Pinpoint the cell where the given text exists, returning its (X, Y) midpoint coordinate. 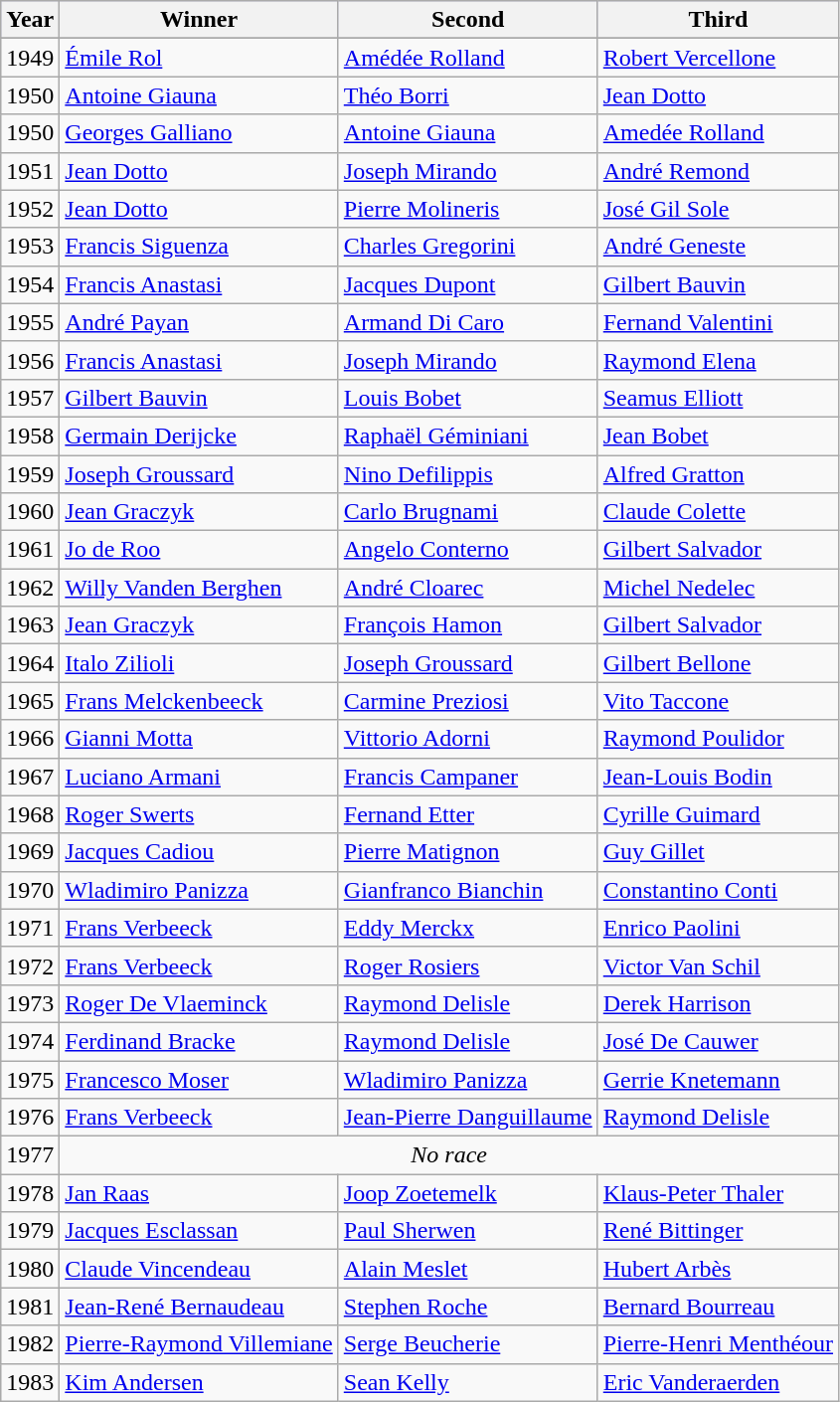
Francis Siguenza (199, 247)
1963 (30, 625)
Francis Campaner (467, 777)
1980 (30, 1269)
1970 (30, 890)
1976 (30, 1118)
Bernard Bourreau (718, 1307)
1972 (30, 965)
1982 (30, 1344)
Francesco Moser (199, 1079)
Alain Meslet (467, 1269)
Gilbert Bellone (718, 663)
1979 (30, 1231)
André Geneste (718, 247)
Klaus-Peter Thaler (718, 1193)
Jacques Esclassan (199, 1231)
Paul Sherwen (467, 1231)
1954 (30, 284)
1959 (30, 474)
Pierre Matignon (467, 852)
1974 (30, 1041)
Pierre-Raymond Villemiane (199, 1344)
1975 (30, 1079)
1949 (30, 58)
Roger Swerts (199, 814)
Charles Gregorini (467, 247)
Eddy Merckx (467, 928)
Jacques Cadiou (199, 852)
Derek Harrison (718, 1003)
André Payan (199, 322)
Roger De Vlaeminck (199, 1003)
1962 (30, 588)
1973 (30, 1003)
1968 (30, 814)
Gerrie Knetemann (718, 1079)
Robert Vercellone (718, 58)
Amédée Rolland (467, 58)
Raymond Elena (718, 360)
Carmine Preziosi (467, 701)
Hubert Arbès (718, 1269)
Jean Bobet (718, 436)
Eric Vanderaerden (718, 1382)
1952 (30, 209)
Constantino Conti (718, 890)
1967 (30, 777)
Angelo Conterno (467, 550)
1956 (30, 360)
1961 (30, 550)
Vittorio Adorni (467, 739)
Jean-Pierre Danguillaume (467, 1118)
Claude Vincendeau (199, 1269)
Serge Beucherie (467, 1344)
Gianni Motta (199, 739)
Jean-René Bernaudeau (199, 1307)
Vito Taccone (718, 701)
Raymond Poulidor (718, 739)
1983 (30, 1382)
André Remond (718, 171)
1969 (30, 852)
Théo Borri (467, 95)
1964 (30, 663)
Joop Zoetemelk (467, 1193)
Italo Zilioli (199, 663)
Willy Vanden Berghen (199, 588)
1951 (30, 171)
Émile Rol (199, 58)
François Hamon (467, 625)
1958 (30, 436)
José Gil Sole (718, 209)
Second (467, 20)
Fernand Etter (467, 814)
Jo de Roo (199, 550)
1957 (30, 398)
Jacques Dupont (467, 284)
Jean-Louis Bodin (718, 777)
Enrico Paolini (718, 928)
1955 (30, 322)
Michel Nedelec (718, 588)
1966 (30, 739)
Gianfranco Bianchin (467, 890)
Cyrille Guimard (718, 814)
1978 (30, 1193)
Armand Di Caro (467, 322)
Pierre Molineris (467, 209)
Carlo Brugnami (467, 512)
Frans Melckenbeeck (199, 701)
No race (449, 1155)
Fernand Valentini (718, 322)
1965 (30, 701)
Claude Colette (718, 512)
Roger Rosiers (467, 965)
Nino Defilippis (467, 474)
Seamus Elliott (718, 398)
Third (718, 20)
André Cloarec (467, 588)
1971 (30, 928)
Georges Galliano (199, 133)
1960 (30, 512)
Luciano Armani (199, 777)
Alfred Gratton (718, 474)
Kim Andersen (199, 1382)
Louis Bobet (467, 398)
1981 (30, 1307)
Amedée Rolland (718, 133)
José De Cauwer (718, 1041)
Ferdinand Bracke (199, 1041)
Winner (199, 20)
René Bittinger (718, 1231)
Germain Derijcke (199, 436)
Victor Van Schil (718, 965)
Guy Gillet (718, 852)
Sean Kelly (467, 1382)
Jan Raas (199, 1193)
Raphaël Géminiani (467, 436)
Pierre-Henri Menthéour (718, 1344)
1953 (30, 247)
1977 (30, 1155)
Stephen Roche (467, 1307)
Year (30, 20)
